Identify which cell holds the provided text, then report its (x, y) central coordinate. 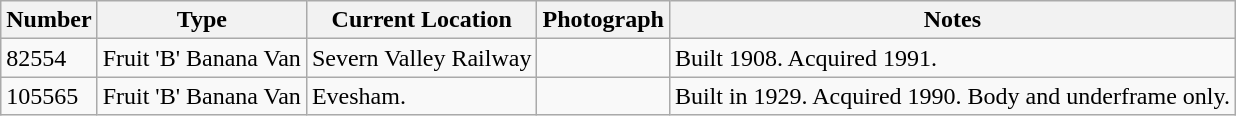
Photograph (603, 20)
82554 (49, 58)
Built 1908. Acquired 1991. (952, 58)
Severn Valley Railway (422, 58)
Current Location (422, 20)
Evesham. (422, 96)
Notes (952, 20)
Number (49, 20)
Type (202, 20)
105565 (49, 96)
Built in 1929. Acquired 1990. Body and underframe only. (952, 96)
